Locate the cell with the specified text and output its (x, y) center coordinate. 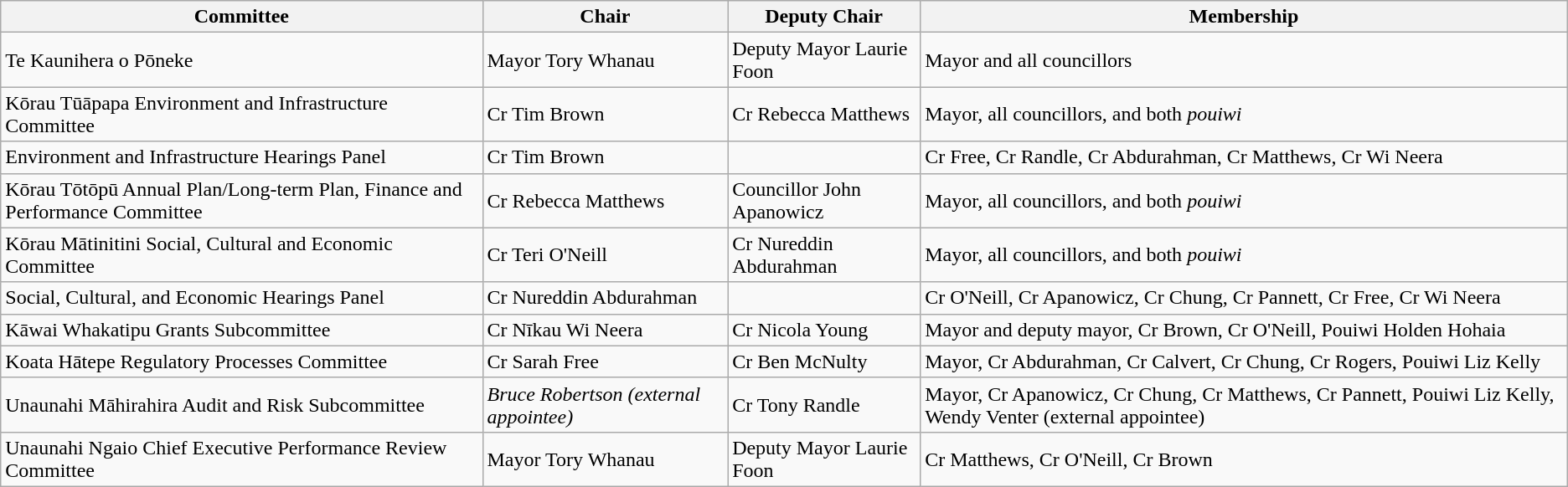
Environment and Infrastructure Hearings Panel (241, 157)
Unaunahi Māhirahira Audit and Risk Subcommittee (241, 405)
Kōrau Tūāpapa Environment and Infrastructure Committee (241, 114)
Kāwai Whakatipu Grants Subcommittee (241, 330)
Councillor John Apanowicz (824, 201)
Te Kaunihera o Pōneke (241, 60)
Deputy Chair (824, 17)
Mayor, Cr Apanowicz, Cr Chung, Cr Matthews, Cr Pannett, Pouiwi Liz Kelly, Wendy Venter (external appointee) (1245, 405)
Membership (1245, 17)
Unaunahi Ngaio Chief Executive Performance Review Committee (241, 459)
Mayor and deputy mayor, Cr Brown, Cr O'Neill, Pouiwi Holden Hohaia (1245, 330)
Cr Sarah Free (605, 361)
Cr Nīkau Wi Neera (605, 330)
Kōrau Tōtōpū Annual Plan/Long-term Plan, Finance and Performance Committee (241, 201)
Cr Free, Cr Randle, Cr Abdurahman, Cr Matthews, Cr Wi Neera (1245, 157)
Cr O'Neill, Cr Apanowicz, Cr Chung, Cr Pannett, Cr Free, Cr Wi Neera (1245, 298)
Kōrau Mātinitini Social, Cultural and Economic Committee (241, 254)
Cr Teri O'Neill (605, 254)
Cr Tony Randle (824, 405)
Koata Hātepe Regulatory Processes Committee (241, 361)
Mayor, Cr Abdurahman, Cr Calvert, Cr Chung, Cr Rogers, Pouiwi Liz Kelly (1245, 361)
Committee (241, 17)
Cr Ben McNulty (824, 361)
Bruce Robertson (external appointee) (605, 405)
Chair (605, 17)
Social, Cultural, and Economic Hearings Panel (241, 298)
Mayor and all councillors (1245, 60)
Cr Nicola Young (824, 330)
Cr Matthews, Cr O'Neill, Cr Brown (1245, 459)
